Capture the cell that displays the provided text and extract its [x, y] central coordinate. 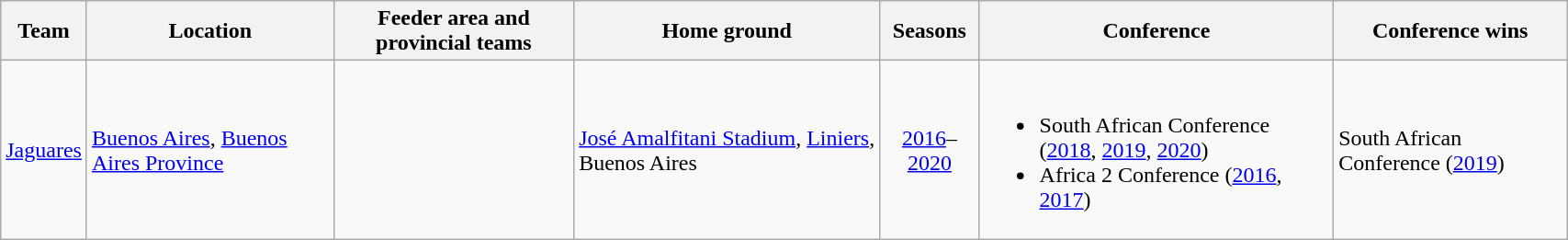
Location [209, 31]
Buenos Aires, Buenos Aires Province [209, 150]
Conference wins [1450, 31]
Feeder area and provincial teams [454, 31]
2016–2020 [930, 150]
Jaguares [44, 150]
Team [44, 31]
Home ground [728, 31]
Conference [1156, 31]
José Amalfitani Stadium, Liniers, Buenos Aires [728, 150]
Seasons [930, 31]
South African Conference (2019) [1450, 150]
South African Conference (2018, 2019, 2020)Africa 2 Conference (2016, 2017) [1156, 150]
